Capture the cell that displays the provided text and extract its (X, Y) central coordinate. 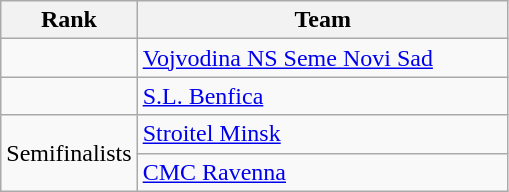
Vojvodina NS Seme Novi Sad (322, 58)
CMC Ravenna (322, 172)
Rank (69, 20)
S.L. Benfica (322, 96)
Team (322, 20)
Stroitel Minsk (322, 134)
Semifinalists (69, 153)
